Scan for the cell matching the given text and deliver its (x, y) coordinate at center. 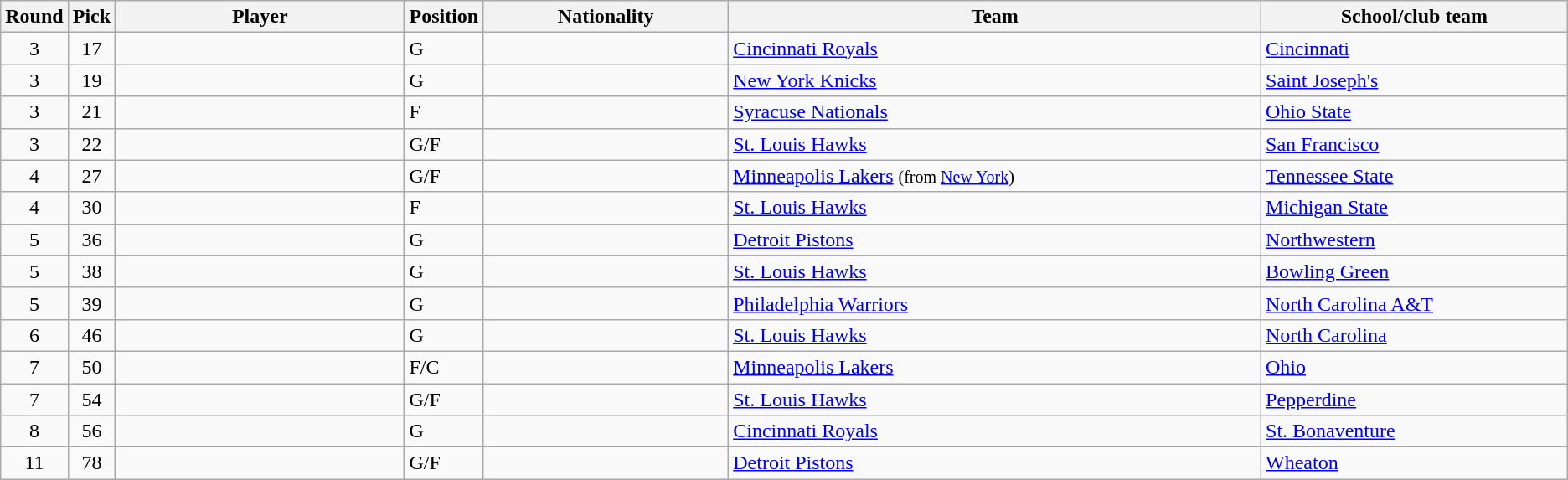
38 (91, 271)
8 (34, 431)
22 (91, 144)
St. Bonaventure (1415, 431)
50 (91, 367)
Pepperdine (1415, 400)
30 (91, 208)
39 (91, 303)
Michigan State (1415, 208)
Round (34, 17)
Wheaton (1415, 463)
New York Knicks (995, 80)
36 (91, 240)
F/C (444, 367)
Ohio (1415, 367)
17 (91, 49)
Team (995, 17)
Nationality (606, 17)
Northwestern (1415, 240)
Philadelphia Warriors (995, 303)
Tennessee State (1415, 176)
Pick (91, 17)
46 (91, 335)
San Francisco (1415, 144)
21 (91, 112)
Bowling Green (1415, 271)
Minneapolis Lakers (995, 367)
78 (91, 463)
Player (260, 17)
North Carolina (1415, 335)
Ohio State (1415, 112)
Saint Joseph's (1415, 80)
11 (34, 463)
Cincinnati (1415, 49)
6 (34, 335)
56 (91, 431)
19 (91, 80)
Syracuse Nationals (995, 112)
Position (444, 17)
North Carolina A&T (1415, 303)
Minneapolis Lakers (from New York) (995, 176)
27 (91, 176)
School/club team (1415, 17)
54 (91, 400)
